For the text-containing cell, return its midpoint in [X, Y] coordinate format. 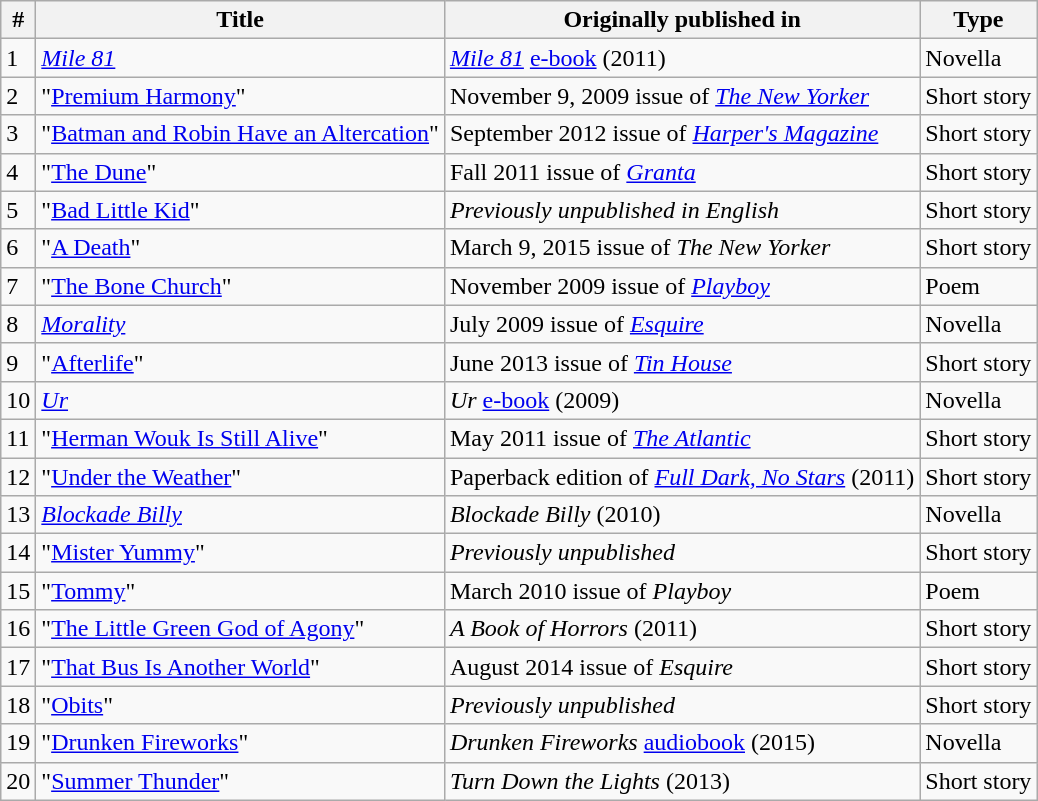
"Bad Little Kid" [240, 210]
15 [18, 591]
"Summer Thunder" [240, 781]
"Afterlife" [240, 362]
August 2014 issue of Esquire [682, 667]
2 [18, 96]
18 [18, 705]
"That Bus Is Another World" [240, 667]
November 9, 2009 issue of The New Yorker [682, 96]
July 2009 issue of Esquire [682, 324]
"The Little Green God of Agony" [240, 629]
"Herman Wouk Is Still Alive" [240, 438]
"Batman and Robin Have an Altercation" [240, 134]
"Drunken Fireworks" [240, 743]
Type [978, 20]
May 2011 issue of The Atlantic [682, 438]
Morality [240, 324]
17 [18, 667]
1 [18, 58]
Mile 81 [240, 58]
13 [18, 515]
Title [240, 20]
Ur [240, 400]
7 [18, 286]
"Premium Harmony" [240, 96]
June 2013 issue of Tin House [682, 362]
Previously unpublished in English [682, 210]
Turn Down the Lights (2013) [682, 781]
"A Death" [240, 248]
Paperback edition of Full Dark, No Stars (2011) [682, 477]
March 2010 issue of Playboy [682, 591]
"The Dune" [240, 172]
20 [18, 781]
November 2009 issue of Playboy [682, 286]
"Under the Weather" [240, 477]
6 [18, 248]
12 [18, 477]
Drunken Fireworks audiobook (2015) [682, 743]
Blockade Billy (2010) [682, 515]
"Mister Yummy" [240, 553]
Ur e-book (2009) [682, 400]
16 [18, 629]
10 [18, 400]
"Obits" [240, 705]
11 [18, 438]
September 2012 issue of Harper's Magazine [682, 134]
Mile 81 e-book (2011) [682, 58]
14 [18, 553]
"The Bone Church" [240, 286]
3 [18, 134]
A Book of Horrors (2011) [682, 629]
Fall 2011 issue of Granta [682, 172]
4 [18, 172]
Blockade Billy [240, 515]
March 9, 2015 issue of The New Yorker [682, 248]
5 [18, 210]
"Tommy" [240, 591]
Originally published in [682, 20]
8 [18, 324]
# [18, 20]
9 [18, 362]
19 [18, 743]
